Capture the cell that displays the provided text and extract its [x, y] central coordinate. 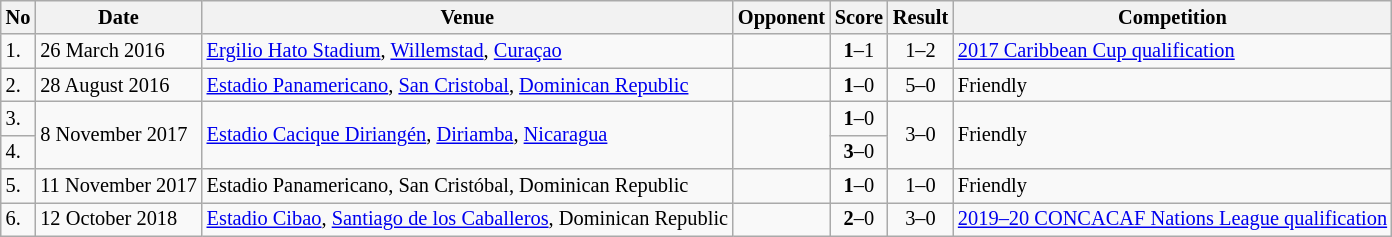
Result [920, 17]
8 November 2017 [118, 134]
12 October 2018 [118, 219]
26 March 2016 [118, 51]
Score [859, 17]
2–0 [859, 219]
Estadio Panamericano, San Cristobal, Dominican Republic [468, 85]
6. [18, 219]
5–0 [920, 85]
1–1 [859, 51]
Estadio Cibao, Santiago de los Caballeros, Dominican Republic [468, 219]
2. [18, 85]
1–2 [920, 51]
2019–20 CONCACAF Nations League qualification [1172, 219]
No [18, 17]
Date [118, 17]
Estadio Panamericano, San Cristóbal, Dominican Republic [468, 186]
Opponent [782, 17]
Estadio Cacique Diriangén, Diriamba, Nicaragua [468, 134]
Venue [468, 17]
Ergilio Hato Stadium, Willemstad, Curaçao [468, 51]
11 November 2017 [118, 186]
28 August 2016 [118, 85]
3. [18, 118]
Competition [1172, 17]
2017 Caribbean Cup qualification [1172, 51]
4. [18, 152]
5. [18, 186]
1. [18, 51]
